Identify which cell holds the provided text, then report its (x, y) central coordinate. 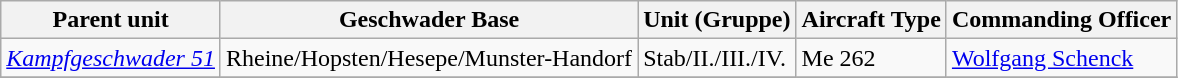
Rheine/Hopsten/Hesepe/Munster-Handorf (428, 58)
Kampfgeschwader 51 (111, 58)
Wolfgang Schenck (1061, 58)
Geschwader Base (428, 20)
Unit (Gruppe) (717, 20)
Me 262 (871, 58)
Aircraft Type (871, 20)
Stab/II./III./IV. (717, 58)
Commanding Officer (1061, 20)
Parent unit (111, 20)
